Return the (X, Y) coordinate for the center point of the cell that contains the specified text.  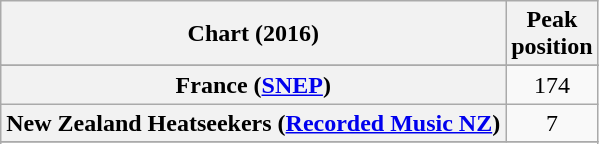
Chart (2016) (254, 34)
France (SNEP) (254, 85)
7 (552, 123)
Peak position (552, 34)
New Zealand Heatseekers (Recorded Music NZ) (254, 123)
174 (552, 85)
